Scan for the cell matching the given text and deliver its (x, y) coordinate at center. 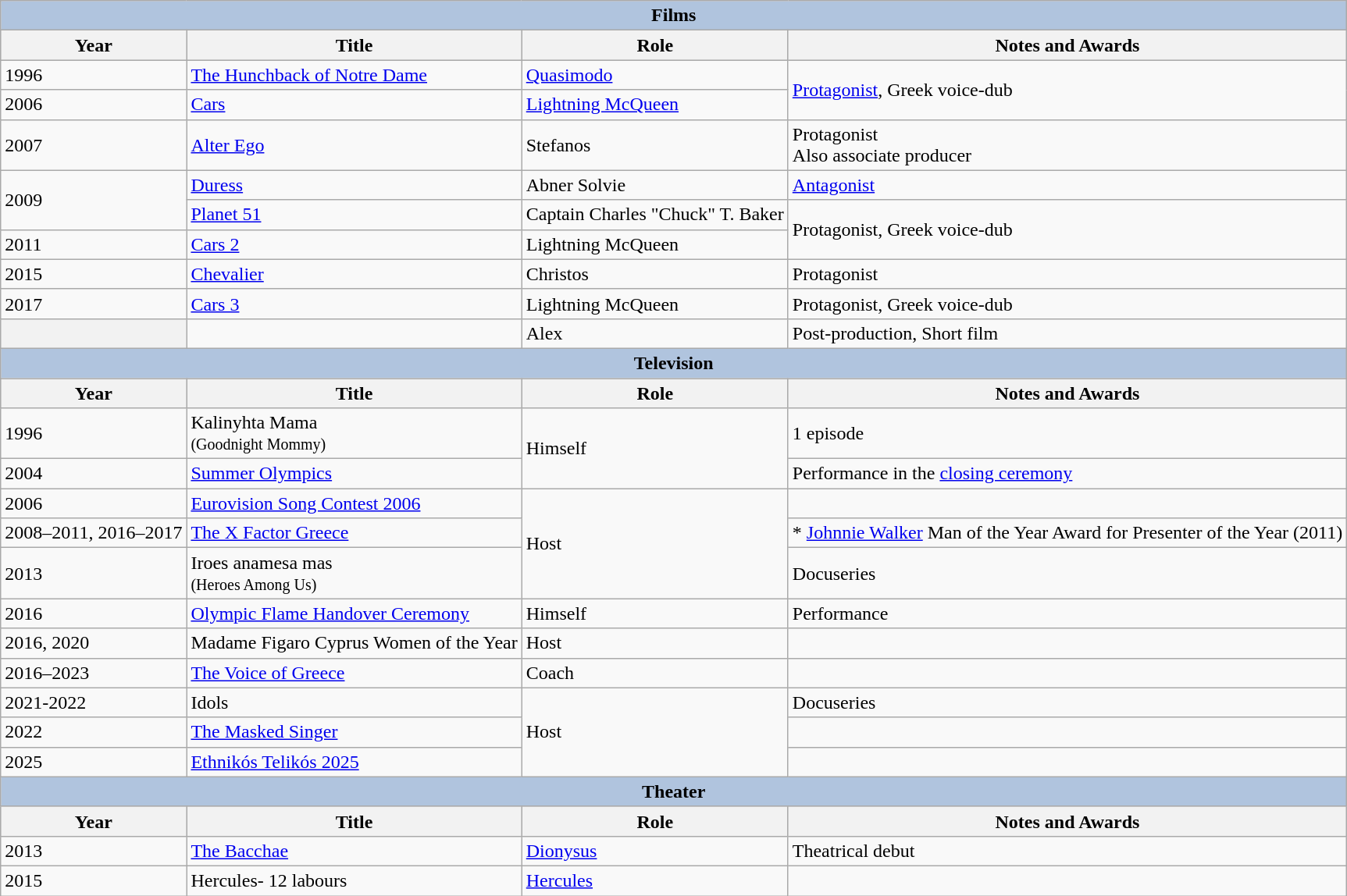
Ethnikós Telikós 2025 (355, 762)
2025 (94, 762)
Alex (654, 333)
Christos (654, 274)
Dionysus (654, 851)
2008–2011, 2016–2017 (94, 533)
Post-production, Short film (1067, 333)
Hercules- 12 labours (355, 880)
The Hunchback of Notre Dame (355, 75)
Films (674, 16)
2007 (94, 145)
The Voice of Greece (355, 673)
Iroes anamesa mas(Heroes Among Us) (355, 573)
2021-2022 (94, 702)
2017 (94, 304)
2016 (94, 613)
Television (674, 363)
Kalinyhta Mama(Goodnight Mommy) (355, 434)
ProtagonistAlso associate producer (1067, 145)
Abner Solvie (654, 185)
1 episode (1067, 434)
Performance in the closing ceremony (1067, 474)
Eurovision Song Contest 2006 (355, 503)
Summer Olympics (355, 474)
Cars (355, 105)
Idols (355, 702)
2016, 2020 (94, 643)
Performance (1067, 613)
Hercules (654, 880)
* Johnnie Walker Man of the Year Award for Presenter of the Year (2011) (1067, 533)
The Masked Singer (355, 732)
Coach (654, 673)
2022 (94, 732)
2016–2023 (94, 673)
The Bacchae (355, 851)
Protagonist (1067, 274)
Planet 51 (355, 215)
Theatrical debut (1067, 851)
2009 (94, 200)
Cars 2 (355, 244)
Duress (355, 185)
2011 (94, 244)
2004 (94, 474)
Quasimodo (654, 75)
Olympic Flame Handover Ceremony (355, 613)
Captain Charles "Chuck" T. Baker (654, 215)
Chevalier (355, 274)
Alter Ego (355, 145)
Cars 3 (355, 304)
Theater (674, 791)
Stefanos (654, 145)
Madame Figaro Cyprus Women of the Year (355, 643)
Antagonist (1067, 185)
The X Factor Greece (355, 533)
